Scan for the cell matching the given text and deliver its (x, y) coordinate at center. 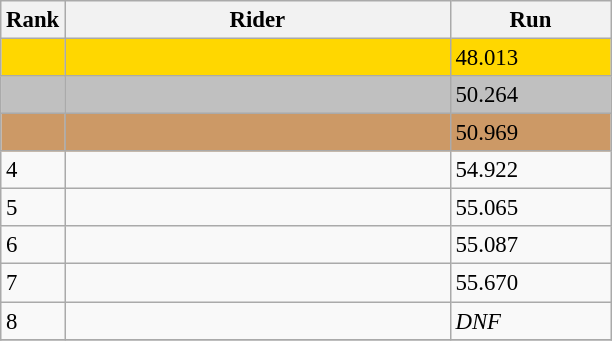
8 (33, 321)
6 (33, 245)
50.969 (530, 133)
7 (33, 283)
55.087 (530, 245)
Rider (258, 20)
55.670 (530, 283)
48.013 (530, 58)
Run (530, 20)
50.264 (530, 95)
54.922 (530, 170)
Rank (33, 20)
5 (33, 208)
55.065 (530, 208)
4 (33, 170)
DNF (530, 321)
